Capture the cell that displays the provided text and extract its (X, Y) central coordinate. 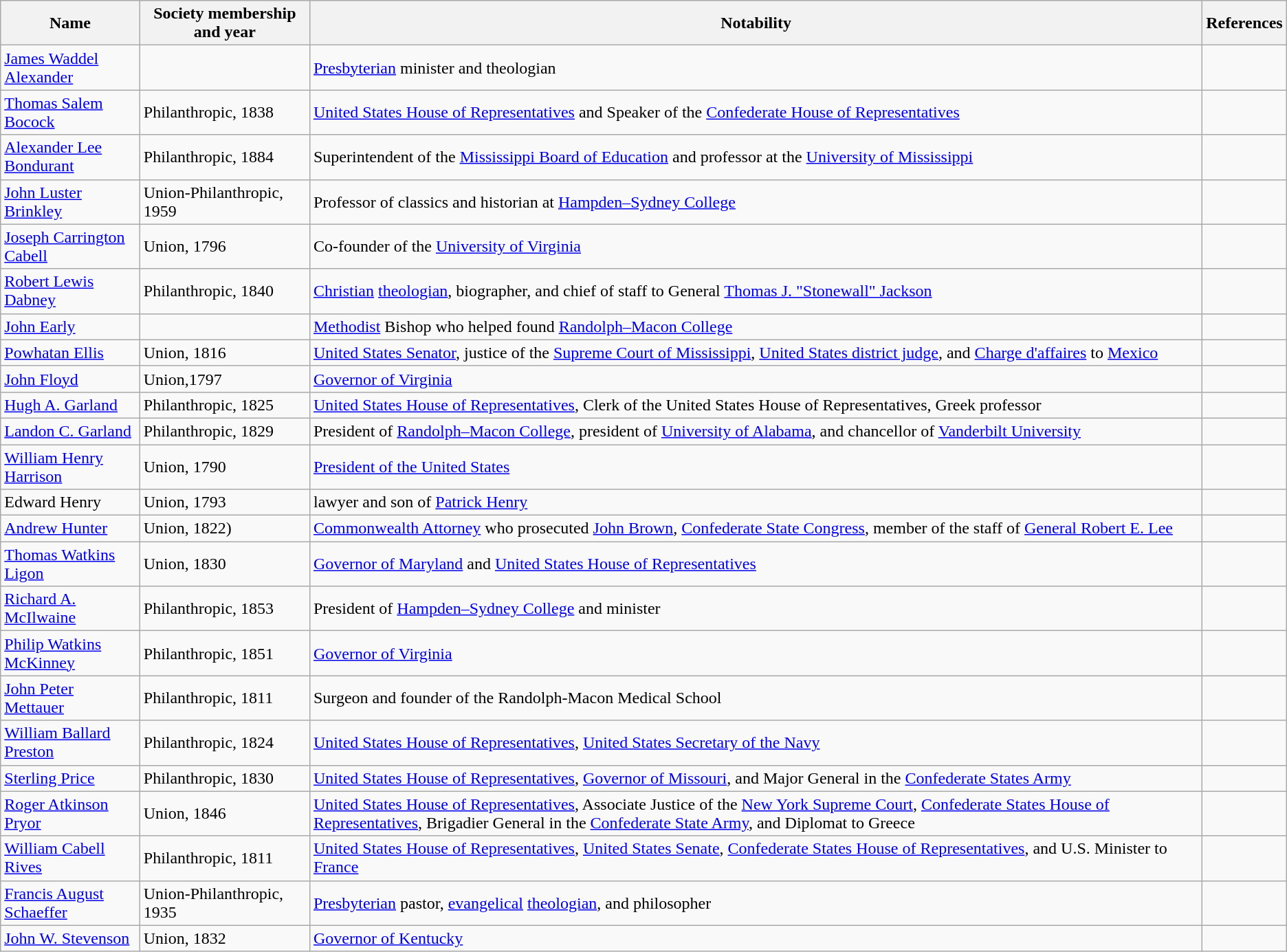
Commonwealth Attorney who prosecuted John Brown, Confederate State Congress, member of the staff of General Robert E. Lee (756, 529)
United States House of Representatives, Clerk of the United States House of Representatives, Greek professor (756, 405)
Thomas Watkins Ligon (70, 564)
Philanthropic, 1825 (224, 405)
Philanthropic, 1830 (224, 778)
Methodist Bishop who helped found Randolph–Macon College (756, 326)
President of Randolph–Macon College, president of University of Alabama, and chancellor of Vanderbilt University (756, 431)
Union, 1830 (224, 564)
Philanthropic, 1829 (224, 431)
President of the United States (756, 466)
Roger Atkinson Pryor (70, 814)
James Waddel Alexander (70, 67)
Philanthropic, 1838 (224, 113)
John Floyd (70, 379)
Union, 1822) (224, 529)
William Henry Harrison (70, 466)
John Early (70, 326)
Christian theologian, biographer, and chief of staff to General Thomas J. "Stonewall" Jackson (756, 291)
Union-Philanthropic, 1935 (224, 903)
Francis August Schaeffer (70, 903)
Governor of Maryland and United States House of Representatives (756, 564)
Alexander Lee Bondurant (70, 157)
Powhatan Ellis (70, 353)
Union,1797 (224, 379)
Union, 1790 (224, 466)
Sterling Price (70, 778)
Andrew Hunter (70, 529)
Philanthropic, 1884 (224, 157)
lawyer and son of Patrick Henry (756, 502)
Notability (756, 23)
President of Hampden–Sydney College and minister (756, 609)
Philip Watkins McKinney (70, 653)
Thomas Salem Bocock (70, 113)
United States House of Representatives, United States Senate, Confederate States House of Representatives, and U.S. Minister to France (756, 858)
Name (70, 23)
Hugh A. Garland (70, 405)
United States House of Representatives, United States Secretary of the Navy (756, 742)
Society membership and year (224, 23)
William Ballard Preston (70, 742)
References (1244, 23)
Union-Philanthropic, 1959 (224, 202)
John Luster Brinkley (70, 202)
Professor of classics and historian at Hampden–Sydney College (756, 202)
Union, 1796 (224, 246)
Philanthropic, 1851 (224, 653)
Surgeon and founder of the Randolph-Macon Medical School (756, 698)
United States Senator, justice of the Supreme Court of Mississippi, United States district judge, and Charge d'affaires to Mexico (756, 353)
Edward Henry (70, 502)
Presbyterian minister and theologian (756, 67)
Landon C. Garland (70, 431)
Superintendent of the Mississippi Board of Education and professor at the University of Mississippi (756, 157)
Union, 1832 (224, 938)
John Peter Mettauer (70, 698)
Joseph Carrington Cabell (70, 246)
William Cabell Rives (70, 858)
Philanthropic, 1840 (224, 291)
Union, 1793 (224, 502)
Union, 1816 (224, 353)
Robert Lewis Dabney (70, 291)
John W. Stevenson (70, 938)
United States House of Representatives and Speaker of the Confederate House of Representatives (756, 113)
Governor of Kentucky (756, 938)
Richard A. McIlwaine (70, 609)
Philanthropic, 1853 (224, 609)
United States House of Representatives, Governor of Missouri, and Major General in the Confederate States Army (756, 778)
Co-founder of the University of Virginia (756, 246)
Philanthropic, 1824 (224, 742)
Presbyterian pastor, evangelical theologian, and philosopher (756, 903)
Union, 1846 (224, 814)
